Locate the cell with the specified text and output its (x, y) center coordinate. 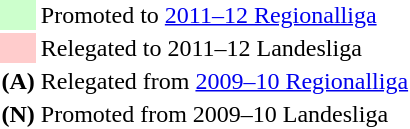
Promoted from 2009–10 Landesliga (224, 114)
Promoted to 2011–12 Regionalliga (224, 15)
(A) (18, 81)
Relegated to 2011–12 Landesliga (224, 48)
Relegated from 2009–10 Regionalliga (224, 81)
(N) (18, 114)
